For the text-containing cell, return its midpoint in (X, Y) coordinate format. 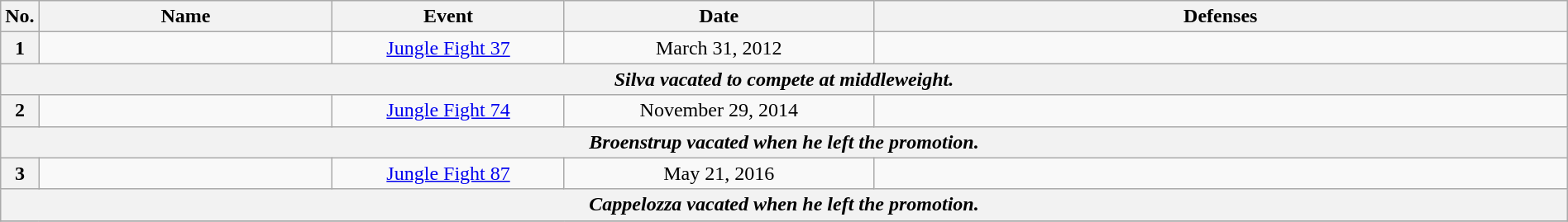
No. (20, 17)
March 31, 2012 (719, 48)
2 (20, 111)
Silva vacated to compete at middleweight. (784, 79)
Cappelozza vacated when he left the promotion. (784, 205)
Broenstrup vacated when he left the promotion. (784, 142)
Defenses (1221, 17)
November 29, 2014 (719, 111)
Event (448, 17)
1 (20, 48)
3 (20, 173)
Date (719, 17)
Name (185, 17)
Jungle Fight 74 (448, 111)
May 21, 2016 (719, 173)
Jungle Fight 37 (448, 48)
Jungle Fight 87 (448, 173)
